Search for the cell housing the specified text and yield its (x, y) center coordinate. 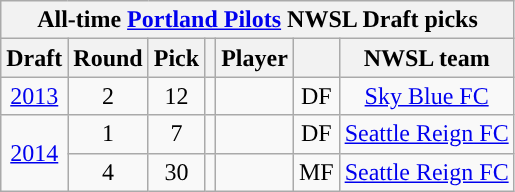
12 (176, 96)
Player (255, 58)
4 (108, 172)
30 (176, 172)
Sky Blue FC (426, 96)
Draft (34, 58)
2013 (34, 96)
7 (176, 134)
2014 (34, 153)
All-time Portland Pilots NWSL Draft picks (258, 20)
2 (108, 96)
Pick (176, 58)
NWSL team (426, 58)
Round (108, 58)
MF (316, 172)
1 (108, 134)
